Locate the cell with the specified text and output its [X, Y] center coordinate. 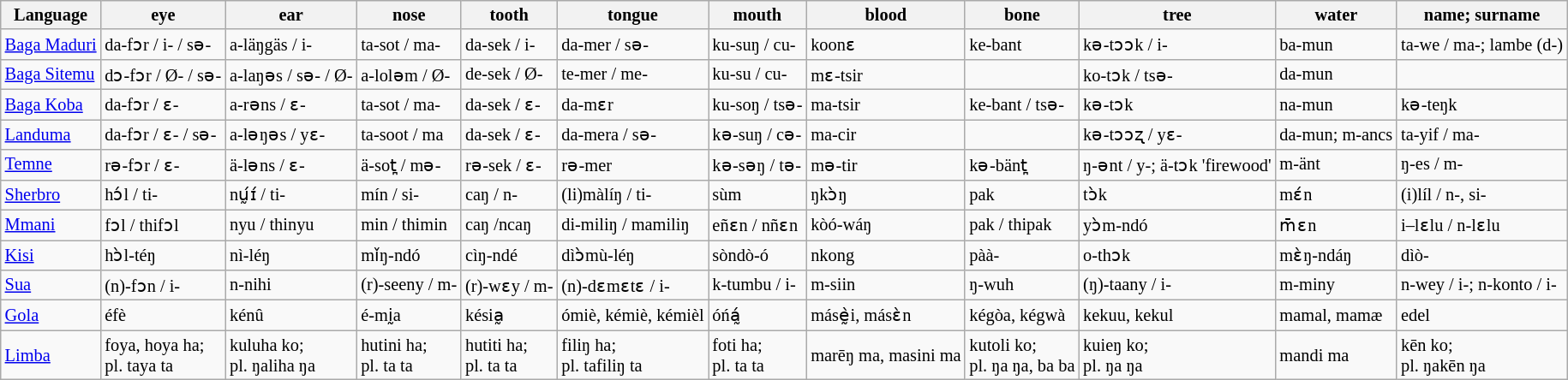
caŋ /ncaŋ [509, 224]
de-sek / Ø- [509, 74]
ta-yif / ma- [1482, 134]
marēŋ ma, masini ma [886, 355]
(li)màlíŋ / ti- [632, 195]
caŋ / n- [509, 195]
Mmani [51, 224]
kuluha ko; pl. ŋaliha ŋa [291, 355]
i–lɛlu / n-lɛlu [1482, 224]
mɛ-tsir [886, 74]
a-loləm / Ø- [409, 74]
ba-mun [1337, 45]
Sherbro [51, 195]
dɔ-fɔr / Ø- / sə- [163, 74]
hɔ̀l-téŋ [163, 255]
éfè [163, 315]
koonɛ [886, 45]
da-mer / sə- [632, 45]
Baga Koba [51, 104]
a-rəns / ɛ- [291, 104]
m-miny [1337, 284]
yɔ̀m-ndó [1177, 224]
da-fɔr / ɛ- / sə- [163, 134]
foti ha; pl. ta ta [757, 355]
pak [1021, 195]
mɛ́n [1337, 195]
(ŋ)-taany / i- [1177, 284]
dìò- [1482, 255]
mín / si- [409, 195]
mamal, mamæ [1337, 315]
pàà- [1021, 255]
rə-mer [632, 164]
ä-sot̪ / mə- [409, 164]
(r)-wɛy / m- [509, 284]
(r)-seeny / m- [409, 284]
ŋ-wuh [1021, 284]
ke-bant [1021, 45]
tongue [632, 15]
(n)-dɛmɛtɛ / i- [632, 284]
min / thimin [409, 224]
n-wey / i-; n-konto / i- [1482, 284]
sòndò-ó [757, 255]
ä-ləns / ɛ- [291, 164]
kuieŋ ko; pl. ŋa ŋa [1177, 355]
di-miliŋ / mamiliŋ [632, 224]
tree [1177, 15]
na-mun [1337, 104]
a-laŋəs / sə- / Ø- [291, 74]
blood [886, 15]
Kisi [51, 255]
ŋ-ənt / y-; ä-tɔk 'firewood' [1177, 164]
kòó-wáŋ [886, 224]
tɔ̀k [1177, 195]
ma-cir [886, 134]
da-fɔr / ɛ- [163, 104]
ŋ-es / m- [1482, 164]
nkong [886, 255]
eñɛn / nñɛn [757, 224]
másḛ̀i, másɛ̀n [886, 315]
kēn ko; pl. ŋakēn ŋa [1482, 355]
m-siin [886, 284]
Baga Maduri [51, 45]
ku-su / cu- [757, 74]
da-mera / sə- [632, 134]
hutini ha; pl. ta ta [409, 355]
ear [291, 15]
filiŋ ha; pl. tafiliŋ ta [632, 355]
fɔl / thifɔl [163, 224]
Sua [51, 284]
ke-bant / tsə- [1021, 104]
ta-we / ma-; lambe (d-) [1482, 45]
(n)-fɔn / i- [163, 284]
kə-tɔk [1177, 104]
cìŋ-ndé [509, 255]
(i)líl / n-, si- [1482, 195]
sùm [757, 195]
kekuu, kekul [1177, 315]
mouth [757, 15]
nose [409, 15]
kénû [291, 315]
m-änt [1337, 164]
Gola [51, 315]
kə-tɔɔʐ / yɛ- [1177, 134]
te-mer / me- [632, 74]
Temne [51, 164]
tooth [509, 15]
mǐŋ-ndó [409, 255]
name; surname [1482, 15]
kégòa, kégwà [1021, 315]
ŋkɔ̀ŋ [886, 195]
kə-tɔɔk / i- [1177, 45]
da-fɔr / i- / sə- [163, 45]
a-läŋgäs / i- [291, 45]
ta-soot / ma [409, 134]
kə-teŋk [1482, 104]
edel [1482, 315]
eye [163, 15]
ku-soŋ / tsə- [757, 104]
hɔ́l / ti- [163, 195]
bone [1021, 15]
da-mɛr [632, 104]
Baga Sitemu [51, 74]
késia̰ [509, 315]
kə-suŋ / cə- [757, 134]
m̄ɛn [1337, 224]
kə-səŋ / tə- [757, 164]
nyu / thinyu [291, 224]
ko-tɔk / tsə- [1177, 74]
Language [51, 15]
water [1337, 15]
foya, hoya ha; pl. taya ta [163, 355]
k-tumbu / i- [757, 284]
mandi ma [1337, 355]
ku-suŋ / cu- [757, 45]
óńá̰ [757, 315]
ómiè, kémiè, kémièl [632, 315]
kə-bänt̪ [1021, 164]
Limba [51, 355]
nṵ́ɪ́ / ti- [291, 195]
da-mun; m-ancs [1337, 134]
da-mun [1337, 74]
mə-tir [886, 164]
rə-sek / ɛ- [509, 164]
n-nihi [291, 284]
ma-tsir [886, 104]
rə-fɔr / ɛ- [163, 164]
hutiti ha; pl. ta ta [509, 355]
dìɔ̀mù-léŋ [632, 255]
o-thɔk [1177, 255]
a-ləŋəs / yɛ- [291, 134]
nì-léŋ [291, 255]
kutoli ko; pl. ŋa ŋa, ba ba [1021, 355]
mɛ̀ŋ-ndáŋ [1337, 255]
Landuma [51, 134]
pak / thipak [1021, 224]
da-sek / i- [509, 45]
é-mḭa [409, 315]
